For the text-containing cell, return its midpoint in (x, y) coordinate format. 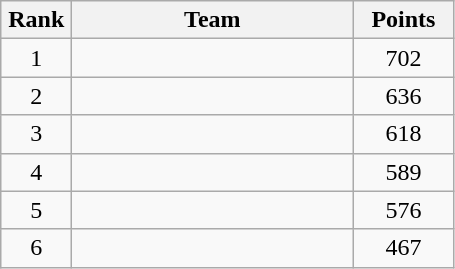
6 (36, 248)
702 (404, 58)
Points (404, 20)
636 (404, 96)
618 (404, 134)
467 (404, 248)
Team (212, 20)
3 (36, 134)
1 (36, 58)
576 (404, 210)
5 (36, 210)
Rank (36, 20)
2 (36, 96)
589 (404, 172)
4 (36, 172)
